Determine the (x, y) coordinate at the center of the cell enclosing the given text.  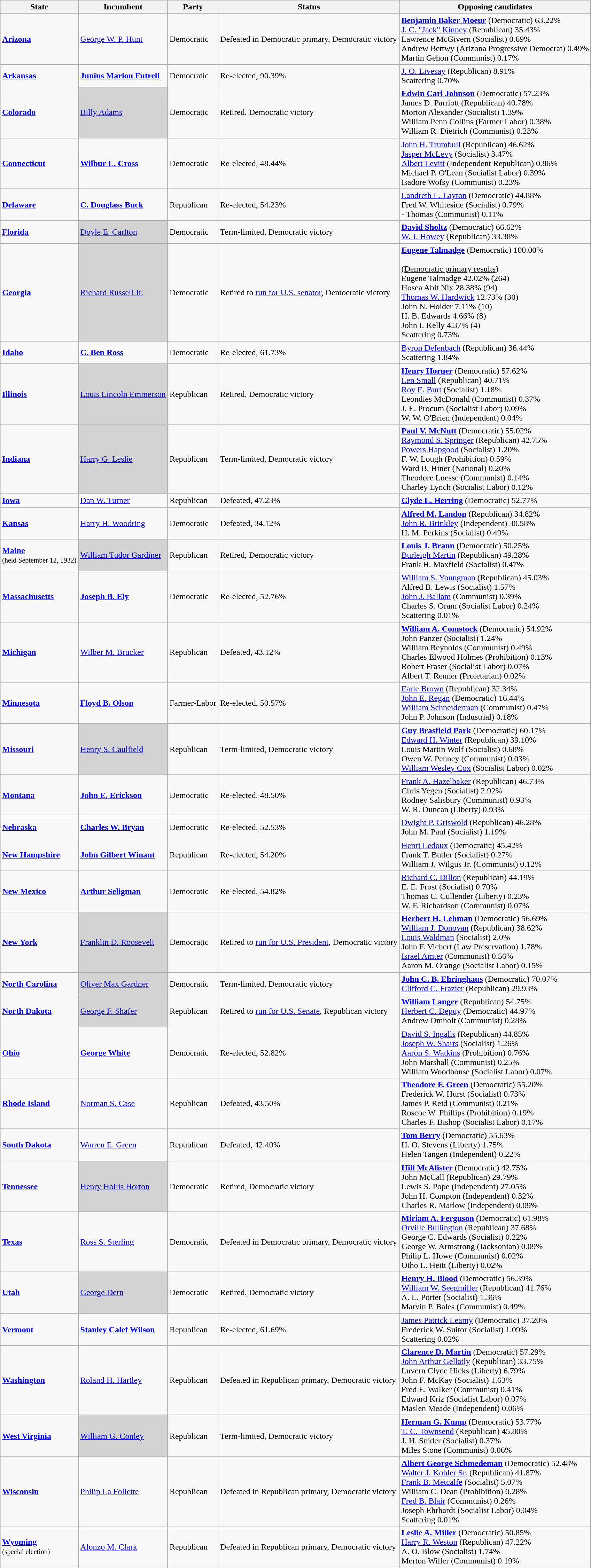
Illinois (39, 394)
Wyoming(special election) (39, 1547)
Landreth L. Layton (Democratic) 44.88%Fred W. Whiteside (Socialist) 0.79%- Thomas (Communist) 0.11% (495, 205)
Missouri (39, 749)
Ross S. Sterling (123, 1242)
Washington (39, 1380)
Defeated, 43.50% (309, 1103)
John E. Erickson (123, 795)
Maine(held September 12, 1932) (39, 555)
Michigan (39, 652)
Texas (39, 1242)
New Hampshire (39, 855)
George White (123, 1052)
Roland H. Hartley (123, 1380)
New Mexico (39, 891)
Stanley Calef Wilson (123, 1330)
Franklin D. Roosevelt (123, 942)
Farmer-Labor (193, 703)
Ohio (39, 1052)
New York (39, 942)
Indiana (39, 459)
Philip La Follette (123, 1491)
Defeated, 42.40% (309, 1145)
Utah (39, 1293)
Richard C. Dillon (Republican) 44.19%E. E. Frost (Socialist) 0.70%Thomas C. Cullender (Liberty) 0.23%W. F. Richardson (Communist) 0.07% (495, 891)
Retired to run for U.S. Senate, Republican victory (309, 1011)
Wilbur L. Cross (123, 163)
Joseph B. Ely (123, 597)
John C. B. Ehringhaus (Democratic) 70.07%Clifford C. Frazier (Republican) 29.93% (495, 984)
Floyd B. Olson (123, 703)
West Virginia (39, 1436)
North Dakota (39, 1011)
Frank A. Hazelbaker (Republican) 46.73%Chris Yegen (Socialist) 2.92%Rodney Salisbury (Communist) 0.93%W. R. Duncan (Liberty) 0.93% (495, 795)
Arizona (39, 39)
Dan W. Turner (123, 500)
Tom Berry (Democratic) 55.63%H. O. Stevens (Liberty) 1.75%Helen Tangen (Independent) 0.22% (495, 1145)
J. O. Livesay (Republican) 8.91%Scattering 0.70% (495, 76)
Re-elected, 52.53% (309, 827)
Idaho (39, 352)
Herman G. Kump (Democratic) 53.77%T. C. Townsend (Republican) 45.80%J. H. Snider (Socialist) 0.37%Miles Stone (Communist) 0.06% (495, 1436)
Re-elected, 90.39% (309, 76)
Status (309, 7)
Henri Ledoux (Democratic) 45.42%Frank T. Butler (Socialist) 0.27%William J. Wilgus Jr. (Communist) 0.12% (495, 855)
Re-elected, 61.73% (309, 352)
Defeated, 47.23% (309, 500)
John Gilbert Winant (123, 855)
Defeated, 43.12% (309, 652)
Nebraska (39, 827)
Wisconsin (39, 1491)
Henry S. Caulfield (123, 749)
Wilber M. Brucker (123, 652)
Re-elected, 61.69% (309, 1330)
South Dakota (39, 1145)
Louis Lincoln Emmerson (123, 394)
James Patrick Leamy (Democratic) 37.20%Frederick W. Suitor (Socialist) 1.09%Scattering 0.02% (495, 1330)
Harry G. Leslie (123, 459)
C. Douglass Buck (123, 205)
William Tudor Gardiner (123, 555)
Louis J. Brann (Democratic) 50.25%Burleigh Martin (Republican) 49.28%Frank H. Maxfield (Socialist) 0.47% (495, 555)
Arkansas (39, 76)
David Sholtz (Democratic) 66.62%W. J. Howey (Republican) 33.38% (495, 232)
Junius Marion Futrell (123, 76)
State (39, 7)
Henry H. Blood (Democratic) 56.39%William W. Seegmiller (Republican) 41.76%A. L. Porter (Socialist) 1.36%Marvin P. Bales (Communist) 0.49% (495, 1293)
Colorado (39, 112)
Re-elected, 52.76% (309, 597)
Norman S. Case (123, 1103)
William G. Conley (123, 1436)
Byron Defenbach (Republican) 36.44%Scattering 1.84% (495, 352)
Opposing candidates (495, 7)
George W. P. Hunt (123, 39)
George F. Shafer (123, 1011)
Leslie A. Miller (Democratic) 50.85%Harry R. Weston (Republican) 47.22%A. O. Blow (Socialist) 1.74%Merton Willer (Communist) 0.19% (495, 1547)
Clyde L. Herring (Democratic) 52.77% (495, 500)
Re-elected, 50.57% (309, 703)
Minnesota (39, 703)
Henry Hollis Horton (123, 1186)
Re-elected, 54.82% (309, 891)
Oliver Max Gardner (123, 984)
Dwight P. Griswold (Republican) 46.28%John M. Paul (Socialist) 1.19% (495, 827)
Tennessee (39, 1186)
Billy Adams (123, 112)
Georgia (39, 292)
Charles W. Bryan (123, 827)
Warren E. Green (123, 1145)
Iowa (39, 500)
North Carolina (39, 984)
Re-elected, 54.20% (309, 855)
Vermont (39, 1330)
Richard Russell Jr. (123, 292)
Re-elected, 48.50% (309, 795)
Defeated, 34.12% (309, 523)
Earle Brown (Republican) 32.34%John E. Regan (Democratic) 16.44%William Schneiderman (Communist) 0.47%John P. Johnson (Industrial) 0.18% (495, 703)
Delaware (39, 205)
Retired to run for U.S. senator, Democratic victory (309, 292)
Party (193, 7)
William Langer (Republican) 54.75%Herbert C. Depuy (Democratic) 44.97%Andrew Omholt (Communist) 0.28% (495, 1011)
Kansas (39, 523)
Re-elected, 52.82% (309, 1052)
Alfred M. Landon (Republican) 34.82%John R. Brinkley (Independent) 30.58%H. M. Perkins (Socialist) 0.49% (495, 523)
Incumbent (123, 7)
Retired to run for U.S. President, Democratic victory (309, 942)
Re-elected, 48.44% (309, 163)
C. Ben Ross (123, 352)
George Dern (123, 1293)
Doyle E. Carlton (123, 232)
Connecticut (39, 163)
Arthur Seligman (123, 891)
Massachusetts (39, 597)
Rhode Island (39, 1103)
Re-elected, 54.23% (309, 205)
Harry H. Woodring (123, 523)
Alonzo M. Clark (123, 1547)
Florida (39, 232)
Montana (39, 795)
